Return (X, Y) of the center of cell containing provided text 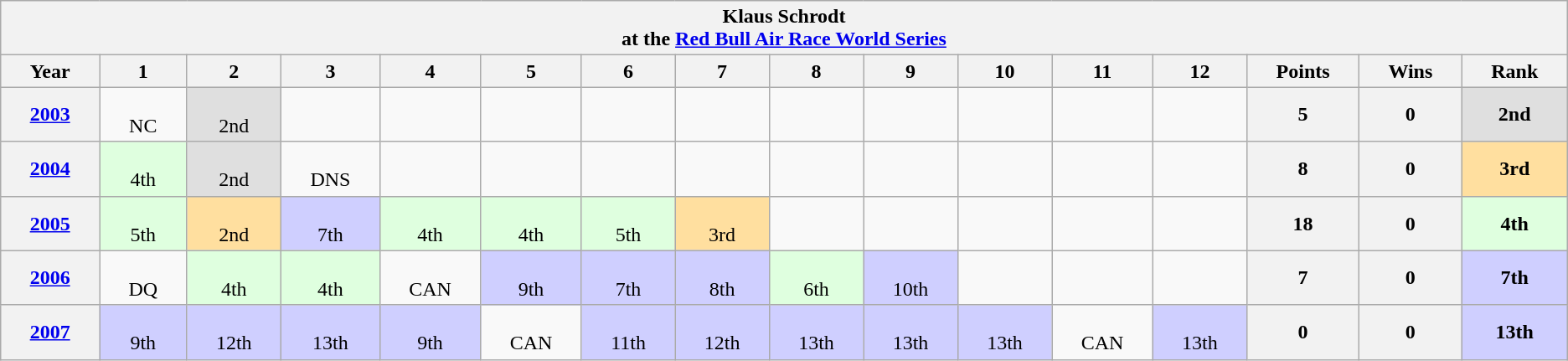
DQ (143, 278)
9 (910, 71)
3 (330, 71)
10 (1004, 71)
8th (722, 278)
Points (1303, 71)
4 (430, 71)
6 (628, 71)
Klaus Schrodtat the Red Bull Air Race World Series (784, 28)
2005 (50, 223)
1 (143, 71)
10th (910, 278)
12 (1199, 71)
2 (234, 71)
2007 (50, 332)
2004 (50, 169)
Wins (1411, 71)
18 (1303, 223)
DNS (330, 169)
NC (143, 114)
2006 (50, 278)
Year (50, 71)
11 (1102, 71)
11th (628, 332)
Rank (1514, 71)
2003 (50, 114)
6th (816, 278)
